Output the [x, y] coordinate of the center of the cell containing the given text.  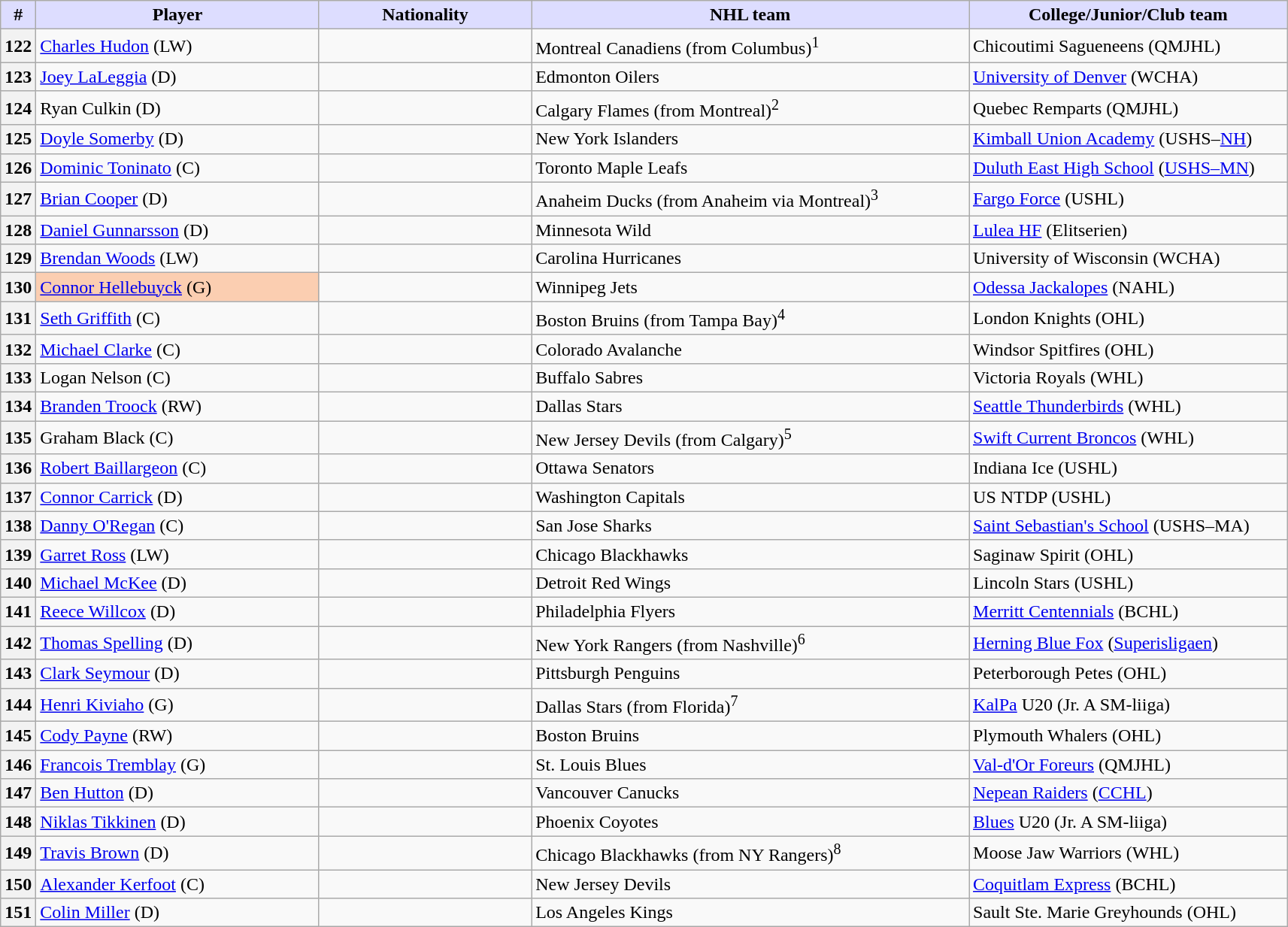
Lulea HF (Elitserien) [1129, 230]
US NTDP (USHL) [1129, 497]
Carolina Hurricanes [750, 259]
138 [18, 526]
Doyle Somerby (D) [177, 139]
Coquitlam Express (BCHL) [1129, 883]
147 [18, 793]
148 [18, 822]
San Jose Sharks [750, 526]
Moose Jaw Warriors (WHL) [1129, 853]
134 [18, 407]
Fargo Force (USHL) [1129, 198]
College/Junior/Club team [1129, 15]
Logan Nelson (C) [177, 377]
Dallas Stars [750, 407]
132 [18, 349]
Charles Hudon (LW) [177, 47]
140 [18, 583]
Washington Capitals [750, 497]
Cody Payne (RW) [177, 736]
Minnesota Wild [750, 230]
Connor Hellebuyck (G) [177, 287]
Colin Miller (D) [177, 913]
Peterborough Petes (OHL) [1129, 674]
Phoenix Coyotes [750, 822]
Lincoln Stars (USHL) [1129, 583]
Chicago Blackhawks [750, 554]
Branden Troock (RW) [177, 407]
Windsor Spitfires (OHL) [1129, 349]
Winnipeg Jets [750, 287]
125 [18, 139]
126 [18, 168]
123 [18, 77]
Victoria Royals (WHL) [1129, 377]
Montreal Canadiens (from Columbus)1 [750, 47]
Buffalo Sabres [750, 377]
University of Wisconsin (WCHA) [1129, 259]
Dominic Toninato (C) [177, 168]
Clark Seymour (D) [177, 674]
149 [18, 853]
Plymouth Whalers (OHL) [1129, 736]
Ryan Culkin (D) [177, 108]
Colorado Avalanche [750, 349]
122 [18, 47]
Travis Brown (D) [177, 853]
151 [18, 913]
Niklas Tikkinen (D) [177, 822]
136 [18, 468]
Michael McKee (D) [177, 583]
Edmonton Oilers [750, 77]
Francois Tremblay (G) [177, 765]
Seattle Thunderbirds (WHL) [1129, 407]
New York Rangers (from Nashville)6 [750, 644]
128 [18, 230]
129 [18, 259]
Swift Current Broncos (WHL) [1129, 438]
Garret Ross (LW) [177, 554]
137 [18, 497]
New York Islanders [750, 139]
131 [18, 319]
Merritt Centennials (BCHL) [1129, 611]
Kimball Union Academy (USHS–NH) [1129, 139]
Duluth East High School (USHS–MN) [1129, 168]
141 [18, 611]
Brendan Woods (LW) [177, 259]
133 [18, 377]
135 [18, 438]
139 [18, 554]
Detroit Red Wings [750, 583]
124 [18, 108]
Quebec Remparts (QMJHL) [1129, 108]
127 [18, 198]
Odessa Jackalopes (NAHL) [1129, 287]
150 [18, 883]
Val-d'Or Foreurs (QMJHL) [1129, 765]
Player [177, 15]
Thomas Spelling (D) [177, 644]
NHL team [750, 15]
Los Angeles Kings [750, 913]
Ottawa Senators [750, 468]
Alexander Kerfoot (C) [177, 883]
Danny O'Regan (C) [177, 526]
Calgary Flames (from Montreal)2 [750, 108]
Boston Bruins [750, 736]
London Knights (OHL) [1129, 319]
# [18, 15]
Chicago Blackhawks (from NY Rangers)8 [750, 853]
Herning Blue Fox (Superisligaen) [1129, 644]
Brian Cooper (D) [177, 198]
Michael Clarke (C) [177, 349]
University of Denver (WCHA) [1129, 77]
Daniel Gunnarsson (D) [177, 230]
Dallas Stars (from Florida)7 [750, 705]
Graham Black (C) [177, 438]
KalPa U20 (Jr. A SM-liiga) [1129, 705]
Seth Griffith (C) [177, 319]
130 [18, 287]
Boston Bruins (from Tampa Bay)4 [750, 319]
Saginaw Spirit (OHL) [1129, 554]
Vancouver Canucks [750, 793]
Sault Ste. Marie Greyhounds (OHL) [1129, 913]
New Jersey Devils (from Calgary)5 [750, 438]
Blues U20 (Jr. A SM-liiga) [1129, 822]
New Jersey Devils [750, 883]
145 [18, 736]
Nepean Raiders (CCHL) [1129, 793]
Pittsburgh Penguins [750, 674]
Toronto Maple Leafs [750, 168]
Philadelphia Flyers [750, 611]
Henri Kiviaho (G) [177, 705]
146 [18, 765]
Chicoutimi Sagueneens (QMJHL) [1129, 47]
St. Louis Blues [750, 765]
Nationality [425, 15]
Joey LaLeggia (D) [177, 77]
142 [18, 644]
Reece Willcox (D) [177, 611]
Saint Sebastian's School (USHS–MA) [1129, 526]
Robert Baillargeon (C) [177, 468]
144 [18, 705]
Connor Carrick (D) [177, 497]
Anaheim Ducks (from Anaheim via Montreal)3 [750, 198]
Indiana Ice (USHL) [1129, 468]
Ben Hutton (D) [177, 793]
143 [18, 674]
